Pinpoint the cell where the given text exists, returning its [X, Y] midpoint coordinate. 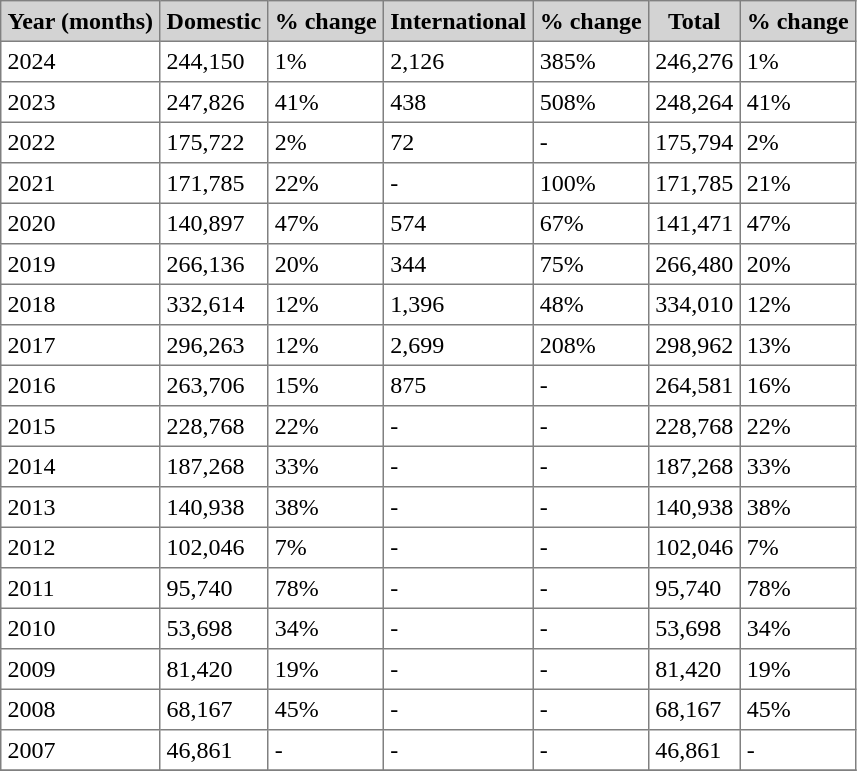
Total [694, 21]
2015 [80, 426]
2024 [80, 61]
2,126 [458, 61]
141,471 [694, 223]
Year (months) [80, 21]
15% [326, 385]
2013 [80, 507]
140,897 [214, 223]
263,706 [214, 385]
2023 [80, 102]
2017 [80, 345]
175,794 [694, 142]
100% [591, 183]
175,722 [214, 142]
334,010 [694, 304]
2019 [80, 264]
344 [458, 264]
264,581 [694, 385]
48% [591, 304]
2007 [80, 750]
2018 [80, 304]
508% [591, 102]
574 [458, 223]
72 [458, 142]
266,480 [694, 264]
2009 [80, 669]
208% [591, 345]
2020 [80, 223]
75% [591, 264]
2010 [80, 628]
67% [591, 223]
296,263 [214, 345]
16% [798, 385]
Domestic [214, 21]
875 [458, 385]
438 [458, 102]
13% [798, 345]
21% [798, 183]
2011 [80, 588]
247,826 [214, 102]
244,150 [214, 61]
332,614 [214, 304]
246,276 [694, 61]
2014 [80, 466]
2021 [80, 183]
International [458, 21]
266,136 [214, 264]
2012 [80, 547]
385% [591, 61]
2008 [80, 709]
298,962 [694, 345]
248,264 [694, 102]
1,396 [458, 304]
2022 [80, 142]
2,699 [458, 345]
2016 [80, 385]
